For the text-containing cell, return its midpoint in [X, Y] coordinate format. 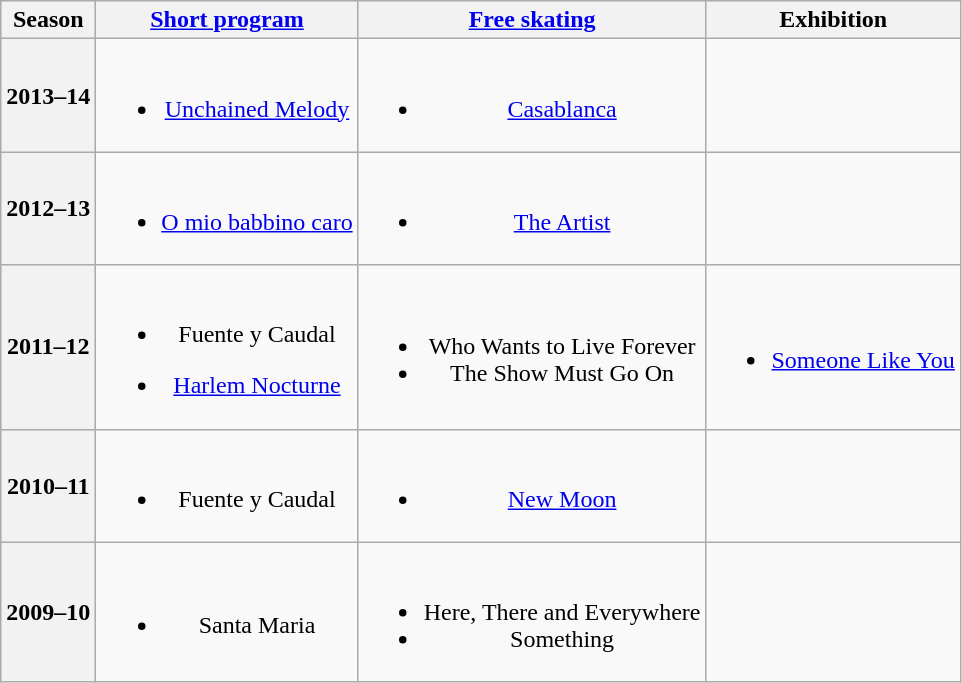
Santa Maria [227, 612]
Casablanca [532, 96]
Exhibition [833, 20]
Free skating [532, 20]
Fuente y Caudal Harlem Nocturne [227, 347]
2013–14 [48, 96]
New Moon [532, 486]
Here, There and Everywhere Something [532, 612]
The Artist [532, 208]
Fuente y Caudal [227, 486]
Season [48, 20]
O mio babbino caro [227, 208]
2009–10 [48, 612]
Short program [227, 20]
Someone Like You [833, 347]
Who Wants to Live Forever The Show Must Go On [532, 347]
2012–13 [48, 208]
2011–12 [48, 347]
2010–11 [48, 486]
Unchained Melody [227, 96]
